Identify which cell holds the provided text, then report its (x, y) central coordinate. 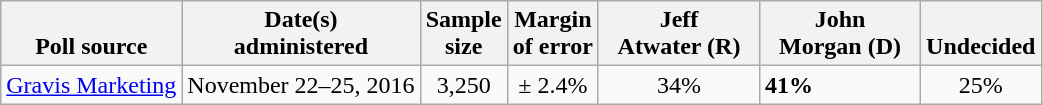
41% (840, 85)
November 22–25, 2016 (301, 85)
Date(s)administered (301, 34)
Poll source (92, 34)
Marginof error (552, 34)
Samplesize (464, 34)
34% (678, 85)
25% (981, 85)
JeffAtwater (R) (678, 34)
Undecided (981, 34)
Gravis Marketing (92, 85)
± 2.4% (552, 85)
JohnMorgan (D) (840, 34)
3,250 (464, 85)
